Pinpoint the cell where the given text exists, returning its [x, y] midpoint coordinate. 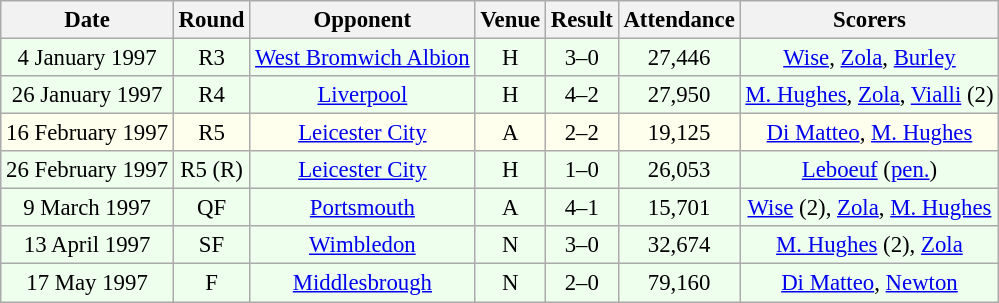
2–0 [582, 283]
Leboeuf (pen.) [870, 170]
Di Matteo, Newton [870, 283]
4 January 1997 [88, 58]
16 February 1997 [88, 133]
26,053 [679, 170]
9 March 1997 [88, 208]
13 April 1997 [88, 245]
Liverpool [362, 95]
Result [582, 20]
2–2 [582, 133]
R4 [211, 95]
Round [211, 20]
26 January 1997 [88, 95]
Date [88, 20]
M. Hughes, Zola, Vialli (2) [870, 95]
19,125 [679, 133]
4–2 [582, 95]
17 May 1997 [88, 283]
26 February 1997 [88, 170]
Wise (2), Zola, M. Hughes [870, 208]
27,950 [679, 95]
Di Matteo, M. Hughes [870, 133]
Wise, Zola, Burley [870, 58]
R3 [211, 58]
15,701 [679, 208]
M. Hughes (2), Zola [870, 245]
Attendance [679, 20]
Wimbledon [362, 245]
F [211, 283]
SF [211, 245]
Middlesbrough [362, 283]
79,160 [679, 283]
1–0 [582, 170]
West Bromwich Albion [362, 58]
Scorers [870, 20]
R5 [211, 133]
32,674 [679, 245]
R5 (R) [211, 170]
4–1 [582, 208]
Opponent [362, 20]
QF [211, 208]
27,446 [679, 58]
Portsmouth [362, 208]
Venue [510, 20]
